Determine the [X, Y] coordinate at the center of the cell enclosing the given text.  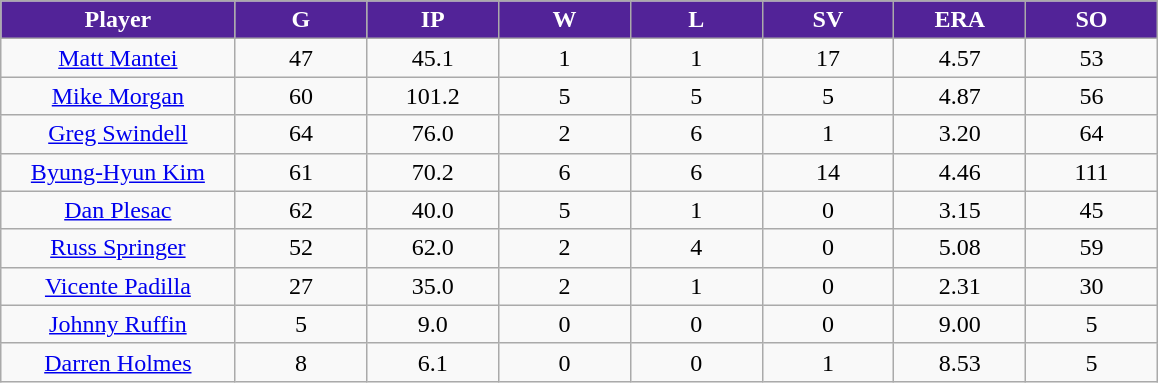
8 [301, 362]
52 [301, 248]
G [301, 20]
111 [1092, 172]
56 [1092, 96]
9.00 [960, 324]
SV [828, 20]
Vicente Padilla [118, 286]
17 [828, 58]
4.87 [960, 96]
9.0 [433, 324]
Johnny Ruffin [118, 324]
47 [301, 58]
3.20 [960, 134]
101.2 [433, 96]
5.08 [960, 248]
4 [696, 248]
30 [1092, 286]
45 [1092, 210]
Player [118, 20]
2.31 [960, 286]
W [565, 20]
Russ Springer [118, 248]
53 [1092, 58]
Mike Morgan [118, 96]
Dan Plesac [118, 210]
35.0 [433, 286]
Byung-Hyun Kim [118, 172]
61 [301, 172]
60 [301, 96]
4.57 [960, 58]
IP [433, 20]
Matt Mantei [118, 58]
45.1 [433, 58]
ERA [960, 20]
Greg Swindell [118, 134]
14 [828, 172]
4.46 [960, 172]
70.2 [433, 172]
76.0 [433, 134]
6.1 [433, 362]
62 [301, 210]
62.0 [433, 248]
L [696, 20]
3.15 [960, 210]
40.0 [433, 210]
Darren Holmes [118, 362]
59 [1092, 248]
8.53 [960, 362]
SO [1092, 20]
27 [301, 286]
